Pinpoint the cell where the given text exists, returning its [x, y] midpoint coordinate. 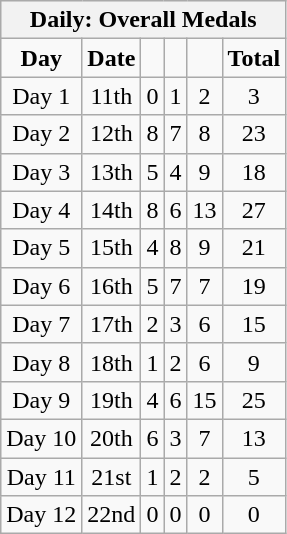
12th [112, 134]
21st [112, 477]
23 [254, 134]
Date [112, 58]
15th [112, 248]
Day 6 [42, 286]
Day 7 [42, 324]
11th [112, 96]
18 [254, 172]
19 [254, 286]
Day 9 [42, 400]
16th [112, 286]
17th [112, 324]
Day 10 [42, 438]
Day 8 [42, 362]
18th [112, 362]
Total [254, 58]
14th [112, 210]
22nd [112, 515]
Day 12 [42, 515]
21 [254, 248]
Day 5 [42, 248]
Day 11 [42, 477]
25 [254, 400]
13th [112, 172]
20th [112, 438]
Day 2 [42, 134]
27 [254, 210]
Daily: Overall Medals [144, 20]
Day 4 [42, 210]
Day [42, 58]
Day 1 [42, 96]
19th [112, 400]
Day 3 [42, 172]
